Search for the cell housing the specified text and yield its (x, y) center coordinate. 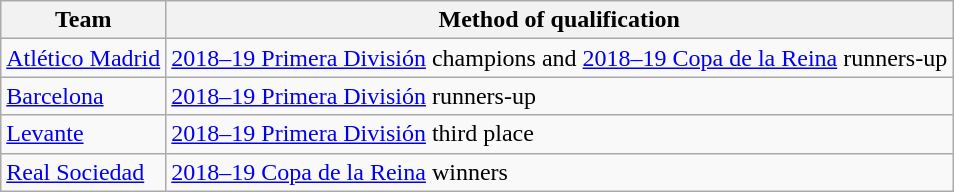
2018–19 Copa de la Reina winners (560, 172)
2018–19 Primera División third place (560, 134)
Levante (84, 134)
Team (84, 20)
Method of qualification (560, 20)
2018–19 Primera División runners-up (560, 96)
Barcelona (84, 96)
Real Sociedad (84, 172)
2018–19 Primera División champions and 2018–19 Copa de la Reina runners-up (560, 58)
Atlético Madrid (84, 58)
